Pinpoint the cell where the given text exists, returning its (x, y) midpoint coordinate. 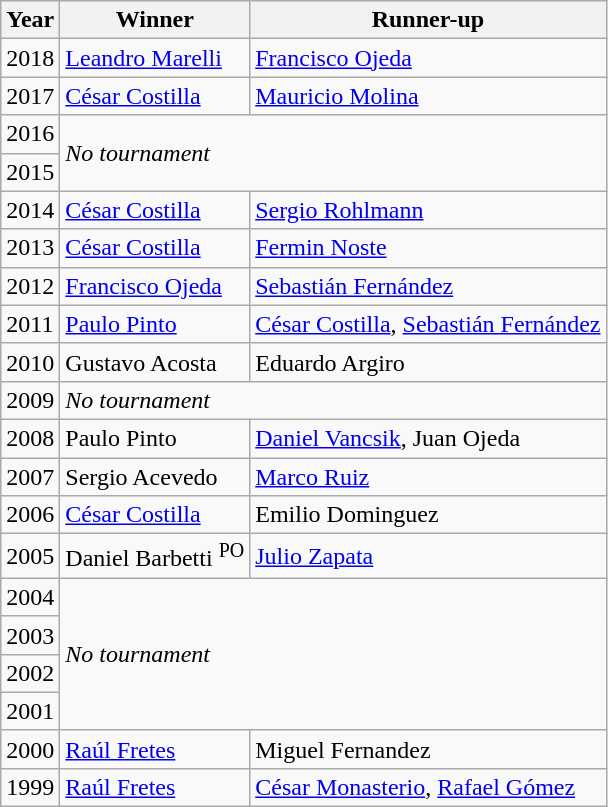
2006 (30, 515)
2013 (30, 248)
Mauricio Molina (428, 96)
1999 (30, 787)
Eduardo Argiro (428, 362)
2001 (30, 711)
Year (30, 20)
2010 (30, 362)
2002 (30, 673)
2004 (30, 597)
2012 (30, 286)
César Monasterio, Rafael Gómez (428, 787)
2005 (30, 556)
2009 (30, 400)
Marco Ruiz (428, 477)
César Costilla, Sebastián Fernández (428, 324)
2008 (30, 438)
Fermin Noste (428, 248)
2011 (30, 324)
2000 (30, 749)
2017 (30, 96)
2018 (30, 58)
Emilio Dominguez (428, 515)
Leandro Marelli (155, 58)
Gustavo Acosta (155, 362)
Sergio Rohlmann (428, 210)
Winner (155, 20)
2007 (30, 477)
2003 (30, 635)
Julio Zapata (428, 556)
2015 (30, 172)
Daniel Vancsik, Juan Ojeda (428, 438)
Sergio Acevedo (155, 477)
2016 (30, 134)
Sebastián Fernández (428, 286)
Runner-up (428, 20)
2014 (30, 210)
Daniel Barbetti PO (155, 556)
Miguel Fernandez (428, 749)
